Output the [x, y] coordinate of the center of the cell containing the given text.  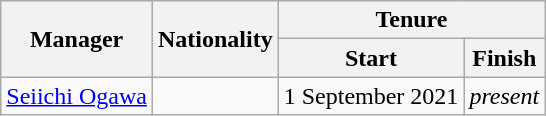
Start [371, 58]
present [504, 96]
Manager [77, 39]
1 September 2021 [371, 96]
Seiichi Ogawa [77, 96]
Finish [504, 58]
Nationality [215, 39]
Tenure [412, 20]
